Detect which cell encompasses the target text, then output its [X, Y] center coordinate. 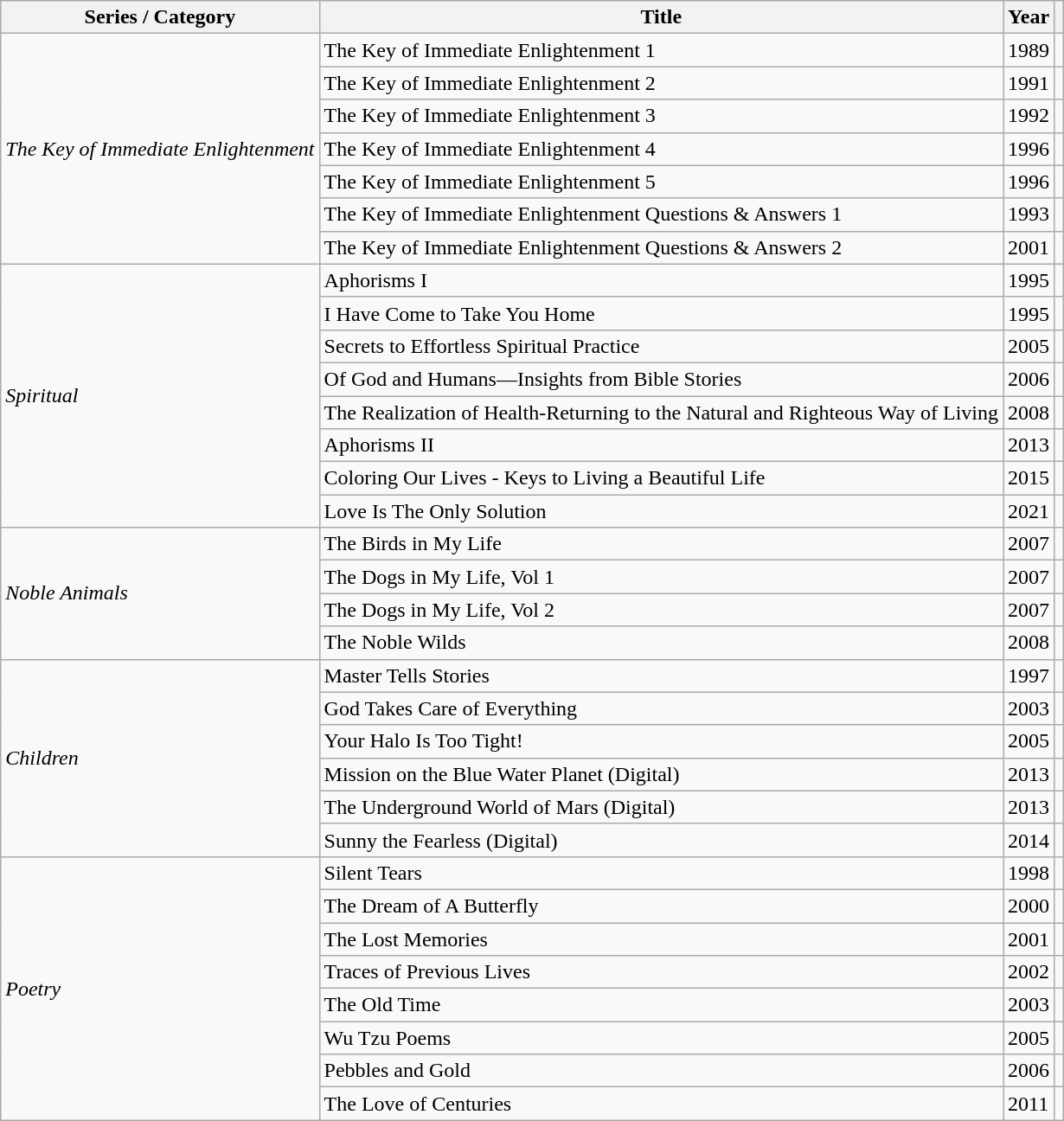
The Realization of Health-Returning to the Natural and Righteous Way of Living [661, 413]
2000 [1029, 906]
Silent Tears [661, 873]
The Noble Wilds [661, 643]
The Key of Immediate Enlightenment Questions & Answers 2 [661, 247]
2011 [1029, 1104]
Spiritual [160, 395]
2021 [1029, 511]
The Key of Immediate Enlightenment Questions & Answers 1 [661, 215]
1997 [1029, 676]
The Dogs in My Life, Vol 1 [661, 577]
The Lost Memories [661, 938]
Year [1029, 17]
Your Halo Is Too Tight! [661, 741]
Poetry [160, 988]
Coloring Our Lives - Keys to Living a Beautiful Life [661, 478]
Series / Category [160, 17]
Of God and Humans—Insights from Bible Stories [661, 379]
Aphorisms II [661, 445]
The Dogs in My Life, Vol 2 [661, 610]
2014 [1029, 840]
Wu Tzu Poems [661, 1038]
Sunny the Fearless (Digital) [661, 840]
2002 [1029, 972]
I Have Come to Take You Home [661, 313]
Title [661, 17]
The Key of Immediate Enlightenment 4 [661, 149]
The Old Time [661, 1005]
The Love of Centuries [661, 1104]
Children [160, 758]
Secrets to Effortless Spiritual Practice [661, 346]
The Dream of A Butterfly [661, 906]
The Birds in My Life [661, 544]
The Key of Immediate Enlightenment 3 [661, 116]
1991 [1029, 83]
The Key of Immediate Enlightenment 1 [661, 50]
The Key of Immediate Enlightenment 5 [661, 182]
Pebbles and Gold [661, 1071]
Mission on the Blue Water Planet (Digital) [661, 774]
1989 [1029, 50]
2015 [1029, 478]
The Key of Immediate Enlightenment 2 [661, 83]
Aphorisms I [661, 280]
Love Is The Only Solution [661, 511]
1992 [1029, 116]
The Key of Immediate Enlightenment [160, 149]
God Takes Care of Everything [661, 708]
Noble Animals [160, 593]
Master Tells Stories [661, 676]
1998 [1029, 873]
1993 [1029, 215]
The Underground World of Mars (Digital) [661, 807]
Traces of Previous Lives [661, 972]
